Return [X, Y] of the center of cell containing provided text 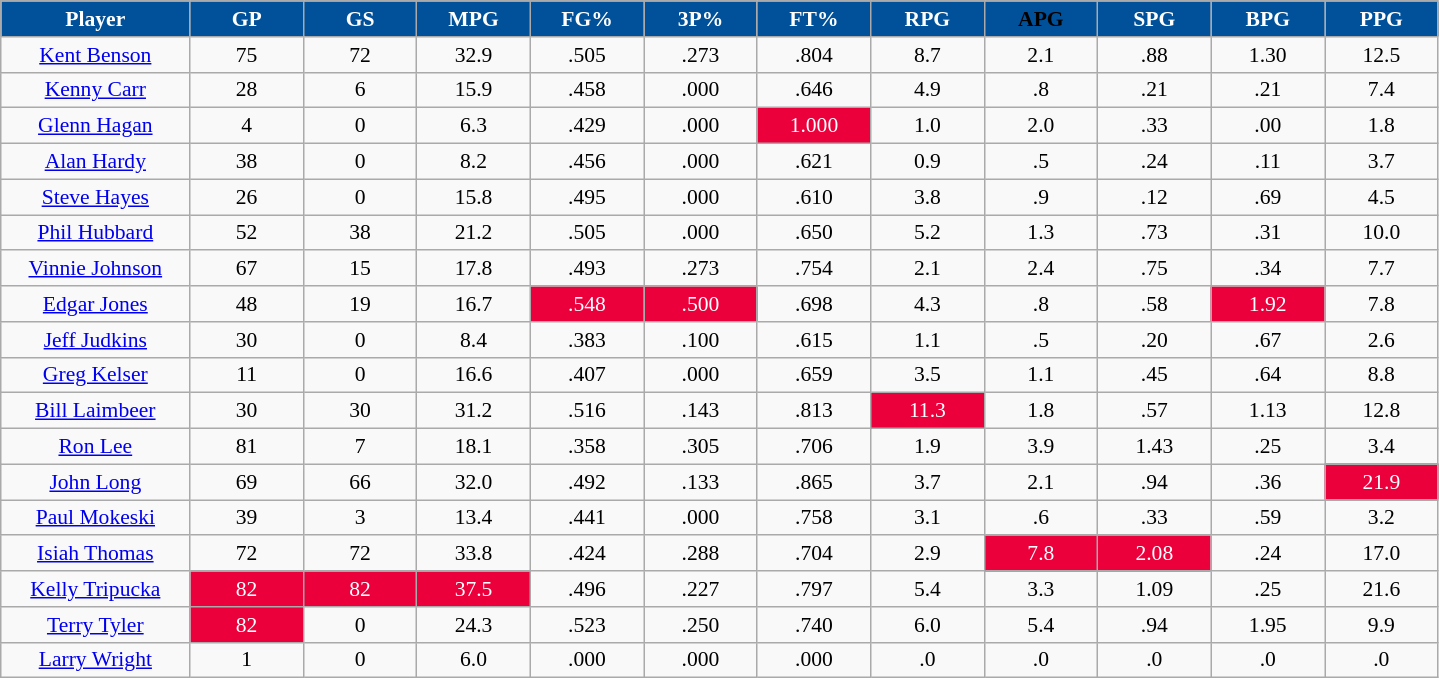
.698 [814, 304]
21.6 [1381, 589]
4.5 [1381, 197]
.659 [814, 375]
18.1 [474, 447]
1.09 [1154, 589]
0.9 [928, 162]
6 [360, 90]
BPG [1268, 19]
.9 [1040, 197]
.58 [1154, 304]
48 [246, 304]
Kent Benson [96, 55]
.495 [586, 197]
5.2 [928, 233]
.64 [1268, 375]
.500 [700, 304]
81 [246, 447]
52 [246, 233]
.865 [814, 482]
.441 [586, 518]
FG% [586, 19]
19 [360, 304]
12.5 [1381, 55]
.227 [700, 589]
1 [246, 660]
Phil Hubbard [96, 233]
.429 [586, 126]
1.95 [1268, 625]
Kelly Tripucka [96, 589]
1.0 [928, 126]
.458 [586, 90]
Steve Hayes [96, 197]
.6 [1040, 518]
.621 [814, 162]
.424 [586, 554]
RPG [928, 19]
.407 [586, 375]
.754 [814, 269]
21.9 [1381, 482]
.383 [586, 340]
2.08 [1154, 554]
24.3 [474, 625]
.610 [814, 197]
1.3 [1040, 233]
.11 [1268, 162]
17.8 [474, 269]
3.3 [1040, 589]
Ron Lee [96, 447]
.516 [586, 411]
8.8 [1381, 375]
67 [246, 269]
1.92 [1268, 304]
2.4 [1040, 269]
Alan Hardy [96, 162]
.250 [700, 625]
Glenn Hagan [96, 126]
21.2 [474, 233]
.59 [1268, 518]
.45 [1154, 375]
.69 [1268, 197]
.100 [700, 340]
.706 [814, 447]
.650 [814, 233]
.493 [586, 269]
31.2 [474, 411]
SPG [1154, 19]
12.8 [1381, 411]
.804 [814, 55]
.305 [700, 447]
16.7 [474, 304]
16.6 [474, 375]
Isiah Thomas [96, 554]
3.1 [928, 518]
.143 [700, 411]
.496 [586, 589]
APG [1040, 19]
Player [96, 19]
8.2 [474, 162]
.12 [1154, 197]
.133 [700, 482]
1.43 [1154, 447]
69 [246, 482]
75 [246, 55]
1.30 [1268, 55]
3.4 [1381, 447]
.548 [586, 304]
15 [360, 269]
4.3 [928, 304]
John Long [96, 482]
7.7 [1381, 269]
2.6 [1381, 340]
.358 [586, 447]
.288 [700, 554]
Terry Tyler [96, 625]
2.0 [1040, 126]
.75 [1154, 269]
.31 [1268, 233]
PPG [1381, 19]
66 [360, 482]
11 [246, 375]
.20 [1154, 340]
11.3 [928, 411]
3.9 [1040, 447]
.615 [814, 340]
1.9 [928, 447]
.67 [1268, 340]
.758 [814, 518]
.740 [814, 625]
7 [360, 447]
.00 [1268, 126]
4 [246, 126]
3 [360, 518]
37.5 [474, 589]
4.9 [928, 90]
3.5 [928, 375]
Jeff Judkins [96, 340]
1.000 [814, 126]
Bill Laimbeer [96, 411]
.73 [1154, 233]
Larry Wright [96, 660]
.36 [1268, 482]
39 [246, 518]
7.4 [1381, 90]
8.4 [474, 340]
15.9 [474, 90]
13.4 [474, 518]
GP [246, 19]
GS [360, 19]
32.0 [474, 482]
3.8 [928, 197]
.34 [1268, 269]
Paul Mokeski [96, 518]
.88 [1154, 55]
.704 [814, 554]
Vinnie Johnson [96, 269]
.57 [1154, 411]
1.13 [1268, 411]
17.0 [1381, 554]
.797 [814, 589]
6.3 [474, 126]
.813 [814, 411]
MPG [474, 19]
Kenny Carr [96, 90]
26 [246, 197]
Greg Kelser [96, 375]
32.9 [474, 55]
3.2 [1381, 518]
10.0 [1381, 233]
.456 [586, 162]
15.8 [474, 197]
9.9 [1381, 625]
.492 [586, 482]
3P% [700, 19]
33.8 [474, 554]
2.9 [928, 554]
Edgar Jones [96, 304]
28 [246, 90]
8.7 [928, 55]
FT% [814, 19]
.646 [814, 90]
.523 [586, 625]
